Find where the given text appears and provide that cell's center as [X, Y] coordinate. 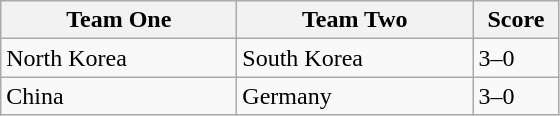
Germany [355, 96]
Team Two [355, 20]
North Korea [119, 58]
South Korea [355, 58]
China [119, 96]
Team One [119, 20]
Score [516, 20]
